Determine the (X, Y) coordinate at the center of the cell enclosing the given text.  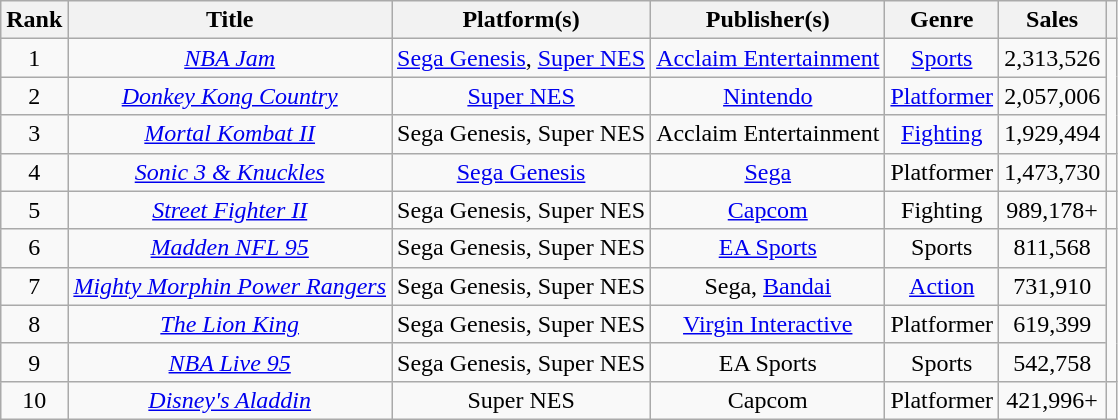
8 (34, 324)
Genre (942, 20)
Virgin Interactive (768, 324)
9 (34, 362)
7 (34, 286)
Sonic 3 & Knuckles (230, 172)
5 (34, 210)
2 (34, 96)
619,399 (1052, 324)
Rank (34, 20)
Action (942, 286)
421,996+ (1052, 400)
1 (34, 58)
Mortal Kombat II (230, 134)
731,910 (1052, 286)
1,473,730 (1052, 172)
542,758 (1052, 362)
Sega Genesis (522, 172)
Disney's Aladdin (230, 400)
Platform(s) (522, 20)
2,313,526 (1052, 58)
3 (34, 134)
Title (230, 20)
Donkey Kong Country (230, 96)
4 (34, 172)
NBA Live 95 (230, 362)
The Lion King (230, 324)
6 (34, 248)
NBA Jam (230, 58)
Publisher(s) (768, 20)
Madden NFL 95 (230, 248)
Mighty Morphin Power Rangers (230, 286)
Sales (1052, 20)
811,568 (1052, 248)
989,178+ (1052, 210)
2,057,006 (1052, 96)
Sega (768, 172)
Sega, Bandai (768, 286)
Nintendo (768, 96)
Street Fighter II (230, 210)
1,929,494 (1052, 134)
10 (34, 400)
